Pinpoint the cell where the given text exists, returning its (X, Y) midpoint coordinate. 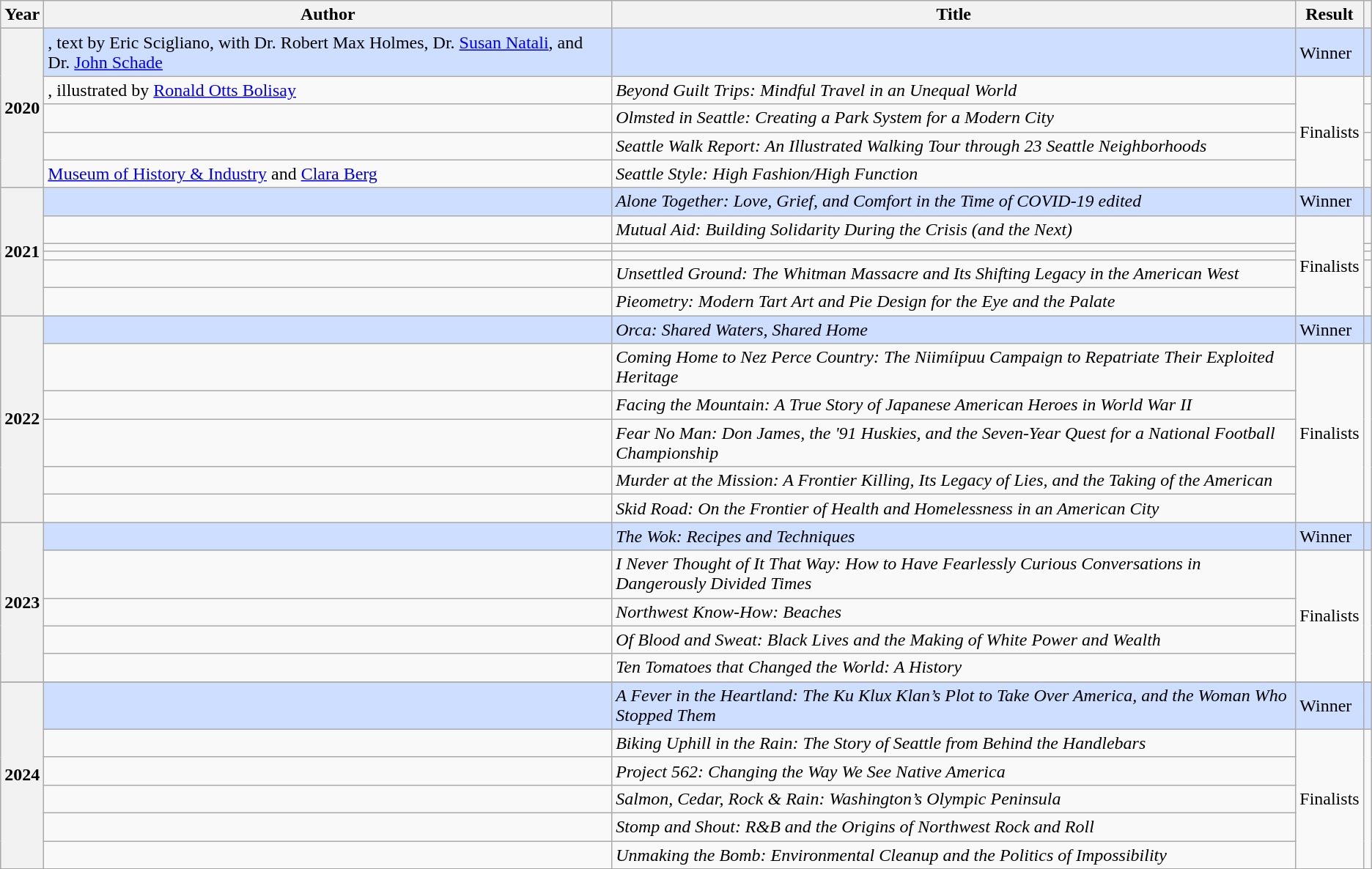
I Never Thought of It That Way: How to Have Fearlessly Curious Conversations in Dangerously Divided Times (954, 574)
Unmaking the Bomb: Environmental Cleanup and the Politics of Impossibility (954, 855)
2020 (22, 108)
2021 (22, 251)
Mutual Aid: Building Solidarity During the Crisis (and the Next) (954, 229)
Alone Together: Love, Grief, and Comfort in the Time of COVID-19 edited (954, 201)
2022 (22, 418)
Stomp and Shout: R&B and the Origins of Northwest Rock and Roll (954, 827)
Author (328, 15)
Project 562: Changing the Way We See Native America (954, 771)
2024 (22, 775)
Biking Uphill in the Rain: The Story of Seattle from Behind the Handlebars (954, 743)
Result (1329, 15)
Orca: Shared Waters, Shared Home (954, 329)
Facing the Mountain: A True Story of Japanese American Heroes in World War II (954, 405)
Seattle Style: High Fashion/High Function (954, 174)
2023 (22, 602)
Skid Road: On the Frontier of Health and Homelessness in an American City (954, 509)
Salmon, Cedar, Rock & Rain: Washington’s Olympic Peninsula (954, 799)
, text by Eric Scigliano, with Dr. Robert Max Holmes, Dr. Susan Natali, and Dr. John Schade (328, 53)
Seattle Walk Report: An Illustrated Walking Tour through 23 Seattle Neighborhoods (954, 146)
Northwest Know-How: Beaches (954, 612)
Title (954, 15)
Of Blood and Sweat: Black Lives and the Making of White Power and Wealth (954, 640)
Murder at the Mission: A Frontier Killing, Its Legacy of Lies, and the Taking of the American (954, 481)
Pieometry: Modern Tart Art and Pie Design for the Eye and the Palate (954, 301)
Unsettled Ground: The Whitman Massacre and Its Shifting Legacy in the American West (954, 273)
Year (22, 15)
Fear No Man: Don James, the '91 Huskies, and the Seven-Year Quest for a National Football Championship (954, 443)
Beyond Guilt Trips: Mindful Travel in an Unequal World (954, 90)
Olmsted in Seattle: Creating a Park System for a Modern City (954, 118)
A Fever in the Heartland: The Ku Klux Klan’s Plot to Take Over America, and the Woman Who Stopped Them (954, 705)
Museum of History & Industry and Clara Berg (328, 174)
Coming Home to Nez Perce Country: The Niimíipuu Campaign to Repatriate Their Exploited Heritage (954, 368)
, illustrated by Ronald Otts Bolisay (328, 90)
Ten Tomatoes that Changed the World: A History (954, 668)
The Wok: Recipes and Techniques (954, 536)
